Provide the (x, y) coordinate of the cell's center where the given text is located.  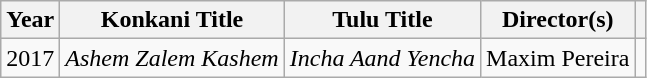
Tulu Title (382, 20)
Ashem Zalem Kashem (172, 58)
Maxim Pereira (558, 58)
Director(s) (558, 20)
Konkani Title (172, 20)
Year (30, 20)
2017 (30, 58)
Incha Aand Yencha (382, 58)
